Extract the (X, Y) coordinate from the center of the cell holding the provided text.  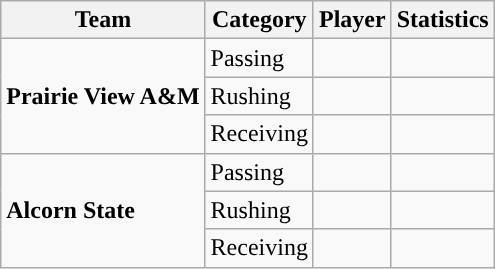
Player (352, 20)
Statistics (442, 20)
Category (259, 20)
Prairie View A&M (103, 96)
Alcorn State (103, 210)
Team (103, 20)
